Identify which cell holds the provided text, then report its [X, Y] central coordinate. 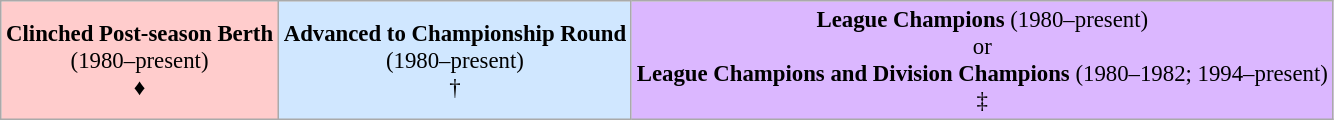
League Champions (1980–present)orLeague Champions and Division Champions (1980–1982; 1994–present)‡ [982, 60]
Clinched Post-season Berth(1980–present)♦ [140, 60]
Advanced to Championship Round(1980–present)† [454, 60]
